Detect which cell encompasses the target text, then output its (x, y) center coordinate. 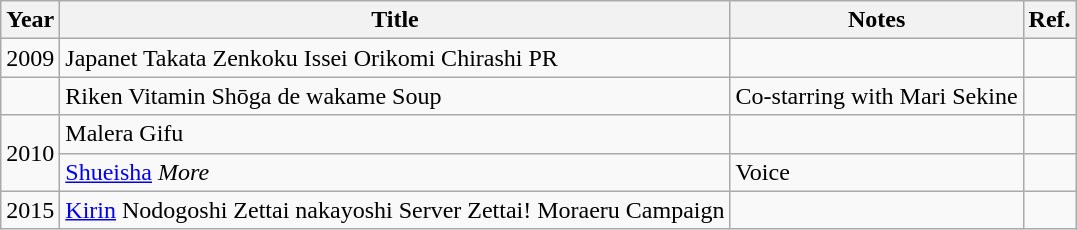
Riken Vitamin Shōga de wakame Soup (395, 96)
2015 (30, 210)
Notes (876, 20)
Year (30, 20)
Japanet Takata Zenkoku Issei Orikomi Chirashi PR (395, 58)
2009 (30, 58)
Voice (876, 172)
Ref. (1050, 20)
Shueisha More (395, 172)
Kirin Nodogoshi Zettai nakayoshi Server Zettai! Moraeru Campaign (395, 210)
Title (395, 20)
2010 (30, 153)
Co-starring with Mari Sekine (876, 96)
Malera Gifu (395, 134)
